Identify which cell holds the provided text, then report its [x, y] central coordinate. 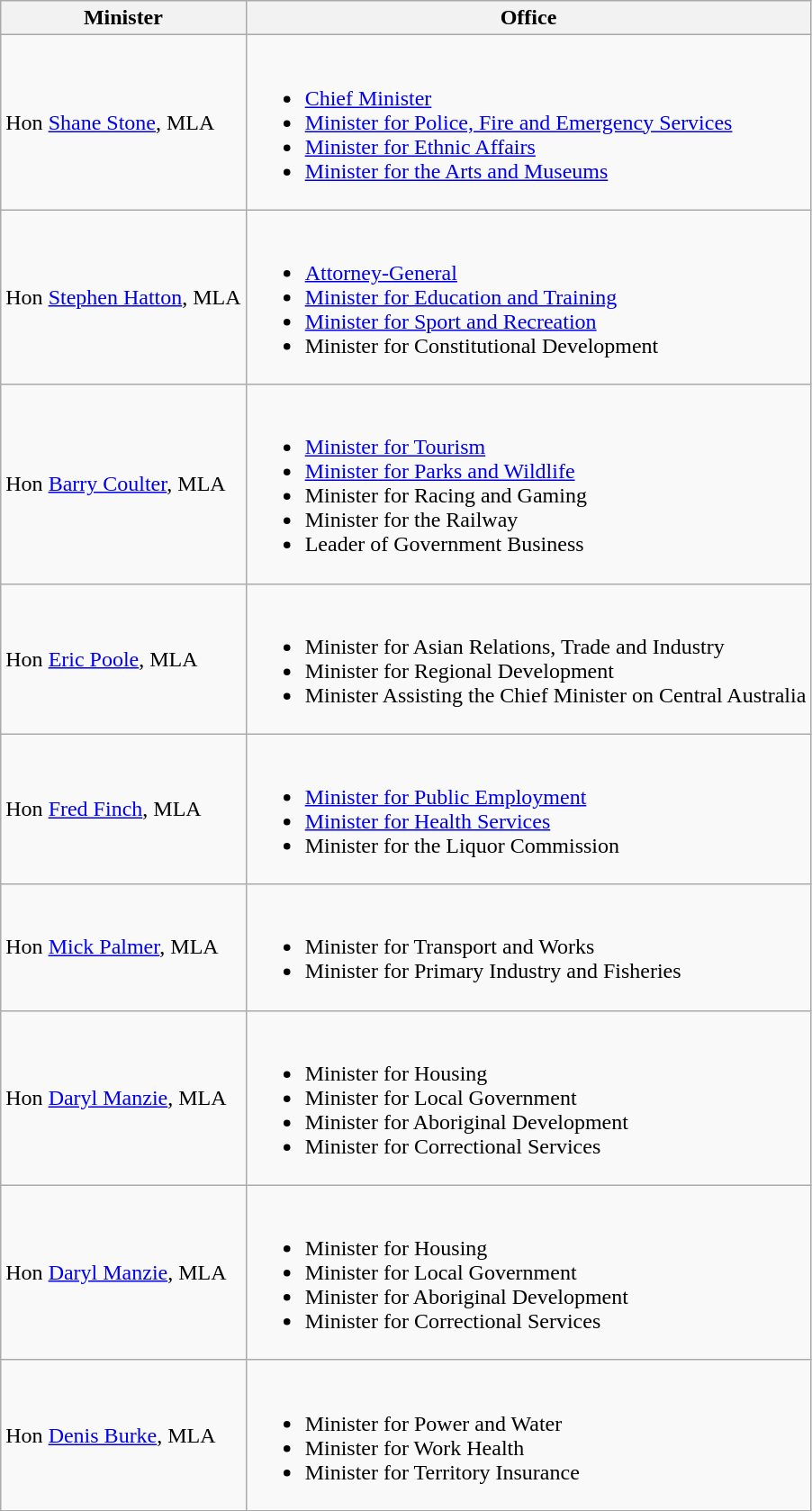
Office [528, 18]
Hon Eric Poole, MLA [123, 659]
Hon Fred Finch, MLA [123, 809]
Hon Barry Coulter, MLA [123, 484]
Hon Shane Stone, MLA [123, 122]
Hon Denis Burke, MLA [123, 1435]
Hon Stephen Hatton, MLA [123, 297]
Chief MinisterMinister for Police, Fire and Emergency ServicesMinister for Ethnic AffairsMinister for the Arts and Museums [528, 122]
Minister for Public EmploymentMinister for Health ServicesMinister for the Liquor Commission [528, 809]
Minister for Transport and WorksMinister for Primary Industry and Fisheries [528, 947]
Minister for Power and WaterMinister for Work HealthMinister for Territory Insurance [528, 1435]
Attorney-GeneralMinister for Education and TrainingMinister for Sport and RecreationMinister for Constitutional Development [528, 297]
Hon Mick Palmer, MLA [123, 947]
Minister [123, 18]
Minister for Asian Relations, Trade and IndustryMinister for Regional DevelopmentMinister Assisting the Chief Minister on Central Australia [528, 659]
Minister for TourismMinister for Parks and WildlifeMinister for Racing and GamingMinister for the RailwayLeader of Government Business [528, 484]
